Identify which cell holds the provided text, then report its [x, y] central coordinate. 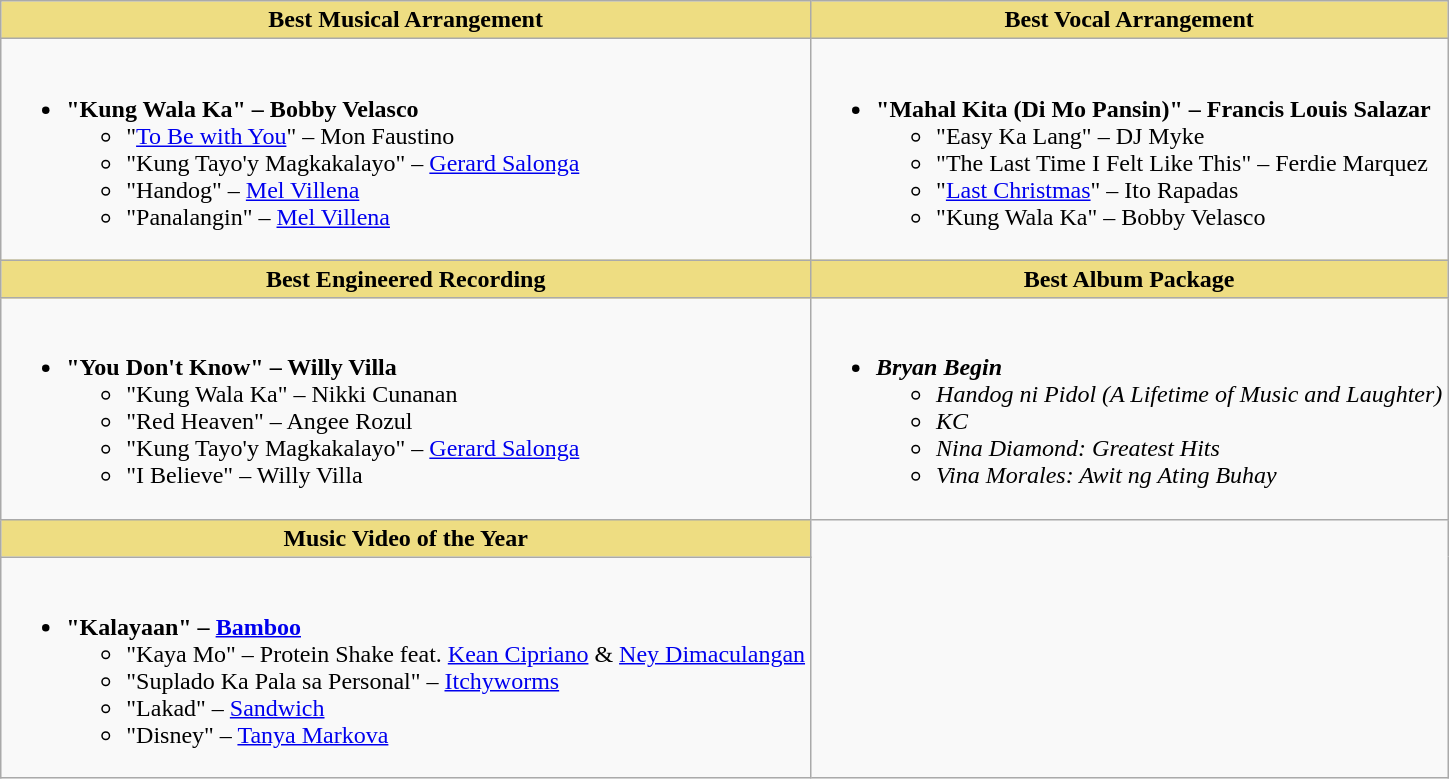
Best Musical Arrangement [406, 20]
Best Vocal Arrangement [1130, 20]
Music Video of the Year [406, 538]
Best Engineered Recording [406, 279]
Bryan BeginHandog ni Pidol (A Lifetime of Music and Laughter)KCNina Diamond: Greatest HitsVina Morales: Awit ng Ating Buhay [1130, 408]
Best Album Package [1130, 279]
